Detect which cell encompasses the target text, then output its (x, y) center coordinate. 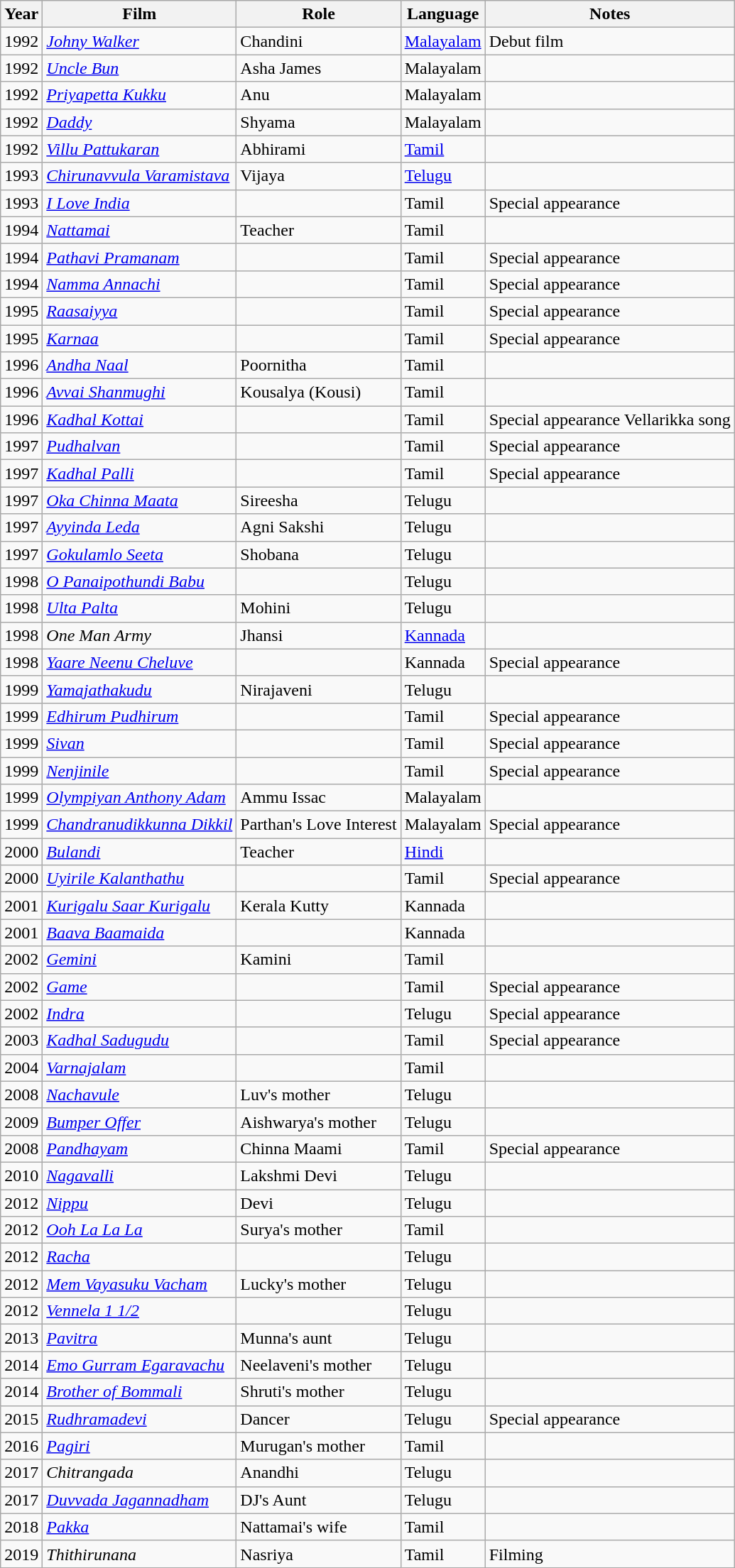
Filming (609, 1554)
Mohini (318, 608)
2004 (21, 1068)
Villu Pattukaran (139, 149)
Nagavalli (139, 1175)
Nirajaveni (318, 689)
Namma Annachi (139, 284)
O Panaipothundi Babu (139, 581)
Kousalya (Kousi) (318, 393)
Priyapetta Kukku (139, 95)
Anu (318, 95)
Surya's mother (318, 1230)
Neelaveni's mother (318, 1365)
Pagiri (139, 1446)
Kerala Kutty (318, 906)
Game (139, 987)
2018 (21, 1527)
Notes (609, 14)
Chandini (318, 41)
Film (139, 14)
Lakshmi Devi (318, 1175)
Bumper Offer (139, 1122)
Chitrangada (139, 1473)
Kadhal Palli (139, 473)
Emo Gurram Egaravachu (139, 1365)
Anandhi (318, 1473)
One Man Army (139, 635)
Varnajalam (139, 1068)
Baava Baamaida (139, 933)
Nenjinile (139, 770)
Lucky's mother (318, 1284)
Ammu Issac (318, 798)
Ulta Palta (139, 608)
Debut film (609, 41)
2003 (21, 1041)
Daddy (139, 122)
Mem Vayasuku Vacham (139, 1284)
2015 (21, 1419)
Nasriya (318, 1554)
Pakka (139, 1527)
Chirunavvula Varamistava (139, 176)
Parthan's Love Interest (318, 825)
2016 (21, 1446)
Abhirami (318, 149)
DJ's Aunt (318, 1500)
Luv's mother (318, 1095)
Avvai Shanmughi (139, 393)
Yaare Neenu Cheluve (139, 662)
Murugan's mother (318, 1446)
Nachavule (139, 1095)
Sivan (139, 743)
Chandranudikkunna Dikkil (139, 825)
Edhirum Pudhirum (139, 716)
Raasaiyya (139, 311)
Agni Sakshi (318, 527)
Nattamai's wife (318, 1527)
2009 (21, 1122)
Munna's aunt (318, 1338)
Pavitra (139, 1338)
Asha James (318, 68)
I Love India (139, 203)
2013 (21, 1338)
Dancer (318, 1419)
Ayyinda Leda (139, 527)
Pandhayam (139, 1148)
Language (443, 14)
Kamini (318, 960)
Olympiyan Anthony Adam (139, 798)
Yamajathakudu (139, 689)
Shruti's mother (318, 1392)
Shyama (318, 122)
Poornitha (318, 366)
Rudhramadevi (139, 1419)
Racha (139, 1257)
Year (21, 14)
Chinna Maami (318, 1148)
Special appearance Vellarikka song (609, 420)
Jhansi (318, 635)
2019 (21, 1554)
Duvvada Jagannadham (139, 1500)
Andha Naal (139, 366)
Nippu (139, 1203)
Vennela 1 1/2 (139, 1311)
Karnaa (139, 339)
Pudhalvan (139, 446)
Uyirile Kalanthathu (139, 879)
Ooh La La La (139, 1230)
Devi (318, 1203)
Oka Chinna Maata (139, 500)
Brother of Bommali (139, 1392)
Gemini (139, 960)
Vijaya (318, 176)
Thithirunana (139, 1554)
Gokulamlo Seeta (139, 554)
Hindi (443, 852)
Kadhal Sadugudu (139, 1041)
2010 (21, 1175)
Role (318, 14)
Aishwarya's mother (318, 1122)
Kadhal Kottai (139, 420)
Shobana (318, 554)
Kurigalu Saar Kurigalu (139, 906)
Pathavi Pramanam (139, 257)
Indra (139, 1014)
Sireesha (318, 500)
Bulandi (139, 852)
Johny Walker (139, 41)
Nattamai (139, 230)
Uncle Bun (139, 68)
